Locate the cell with the specified text and output its [X, Y] center coordinate. 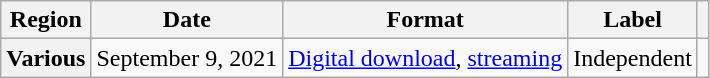
Independent [633, 58]
Digital download, streaming [426, 58]
Date [187, 20]
Various [46, 58]
Label [633, 20]
Format [426, 20]
September 9, 2021 [187, 58]
Region [46, 20]
